Scan for the cell matching the given text and deliver its (X, Y) coordinate at center. 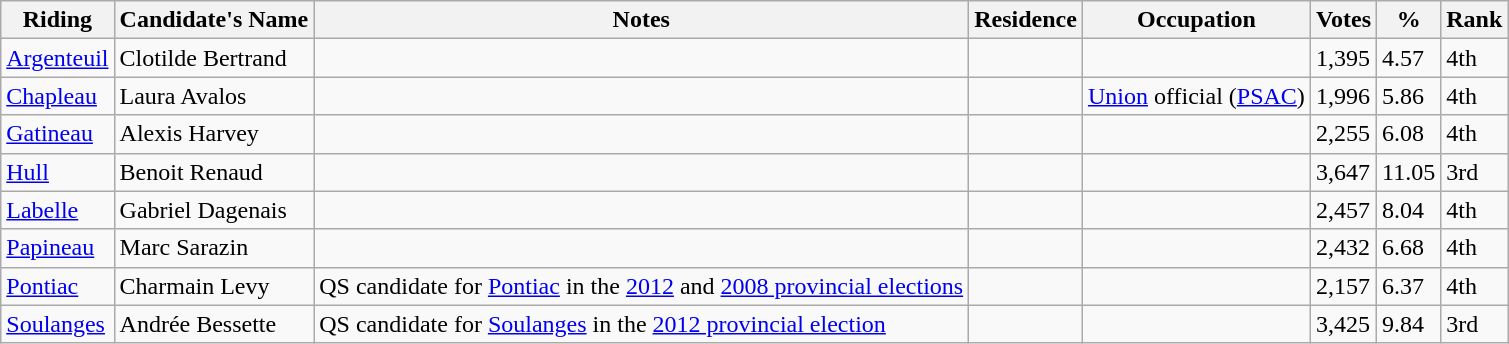
QS candidate for Soulanges in the 2012 provincial election (642, 324)
Andrée Bessette (214, 324)
Charmain Levy (214, 286)
% (1409, 20)
5.86 (1409, 96)
1,395 (1343, 58)
Gabriel Dagenais (214, 210)
6.08 (1409, 134)
QS candidate for Pontiac in the 2012 and 2008 provincial elections (642, 286)
Residence (1026, 20)
3,647 (1343, 172)
Riding (58, 20)
1,996 (1343, 96)
Gatineau (58, 134)
Alexis Harvey (214, 134)
Papineau (58, 248)
Benoit Renaud (214, 172)
Pontiac (58, 286)
Rank (1474, 20)
Chapleau (58, 96)
6.68 (1409, 248)
4.57 (1409, 58)
2,457 (1343, 210)
Marc Sarazin (214, 248)
Laura Avalos (214, 96)
2,432 (1343, 248)
Notes (642, 20)
Labelle (58, 210)
Votes (1343, 20)
Candidate's Name (214, 20)
2,157 (1343, 286)
Hull (58, 172)
2,255 (1343, 134)
Clotilde Bertrand (214, 58)
3,425 (1343, 324)
Argenteuil (58, 58)
11.05 (1409, 172)
8.04 (1409, 210)
Soulanges (58, 324)
9.84 (1409, 324)
Occupation (1196, 20)
6.37 (1409, 286)
Union official (PSAC) (1196, 96)
